Extract the [X, Y] coordinate from the center of the cell holding the provided text.  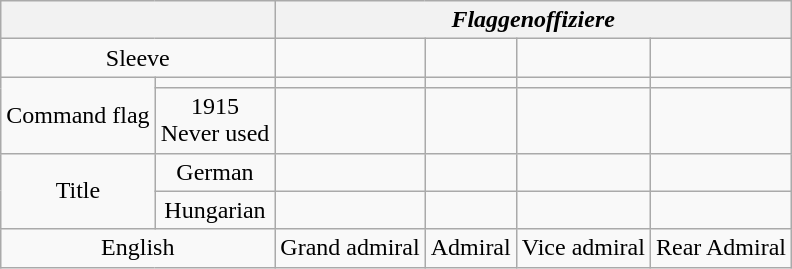
Grand admiral [350, 248]
English [138, 248]
Sleeve [138, 58]
Flaggenoffiziere [534, 20]
Title [78, 191]
1915Never used [215, 120]
Vice admiral [583, 248]
Rear Admiral [720, 248]
Admiral [470, 248]
German [215, 172]
Hungarian [215, 210]
Command flag [78, 115]
